Return the [X, Y] coordinate for the center point of the cell that contains the specified text.  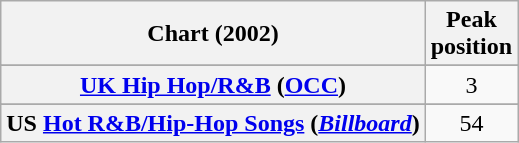
54 [471, 123]
UK Hip Hop/R&B (OCC) [213, 85]
US Hot R&B/Hip-Hop Songs (Billboard) [213, 123]
Peakposition [471, 34]
3 [471, 85]
Chart (2002) [213, 34]
